Extract the (x, y) coordinate from the center of the cell holding the provided text.  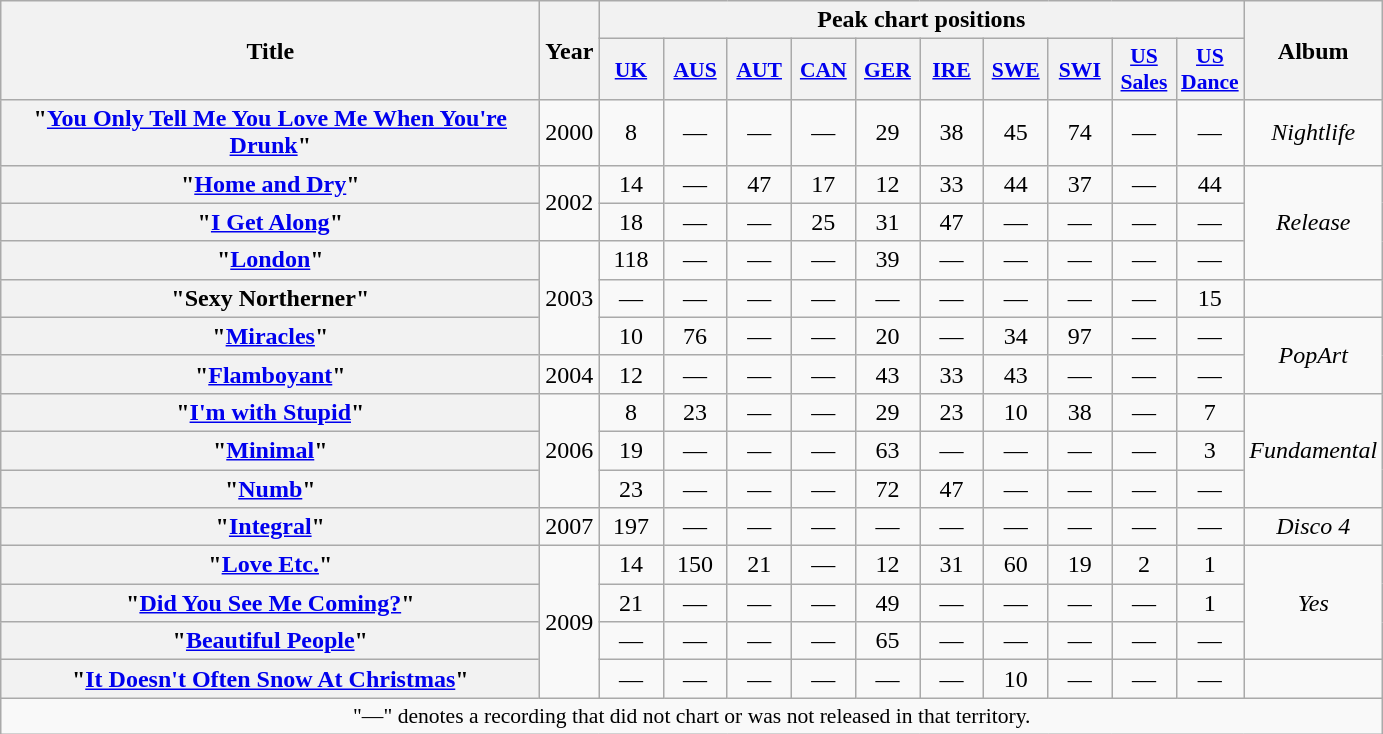
76 (695, 336)
Yes (1314, 603)
2009 (570, 622)
"You Only Tell Me You Love Me When You're Drunk" (270, 132)
Release (1314, 222)
65 (887, 641)
GER (887, 70)
"Miracles" (270, 336)
"London" (270, 260)
"Integral" (270, 527)
150 (695, 565)
60 (1016, 565)
PopArt (1314, 355)
Fundamental (1314, 450)
118 (631, 260)
AUS (695, 70)
37 (1080, 184)
2000 (570, 132)
34 (1016, 336)
2006 (570, 450)
AUT (759, 70)
3 (1210, 450)
2007 (570, 527)
Disco 4 (1314, 527)
"Minimal" (270, 450)
"Did You See Me Coming?" (270, 603)
Album (1314, 50)
97 (1080, 336)
74 (1080, 132)
Title (270, 50)
"Love Etc." (270, 565)
USDance (1210, 70)
45 (1016, 132)
197 (631, 527)
"I Get Along" (270, 222)
CAN (823, 70)
7 (1210, 412)
"Flamboyant" (270, 374)
15 (1210, 298)
"I'm with Stupid" (270, 412)
72 (887, 489)
"Home and Dry" (270, 184)
2 (1144, 565)
IRE (952, 70)
"It Doesn't Often Snow At Christmas" (270, 679)
20 (887, 336)
39 (887, 260)
"Beautiful People" (270, 641)
Nightlife (1314, 132)
Peak chart positions (922, 20)
UK (631, 70)
SWI (1080, 70)
2004 (570, 374)
25 (823, 222)
17 (823, 184)
63 (887, 450)
2003 (570, 298)
49 (887, 603)
Year (570, 50)
"Sexy Northerner" (270, 298)
SWE (1016, 70)
18 (631, 222)
"—" denotes a recording that did not chart or was not released in that territory. (692, 716)
"Numb" (270, 489)
USSales (1144, 70)
2002 (570, 203)
